Capture the cell that displays the provided text and extract its (x, y) central coordinate. 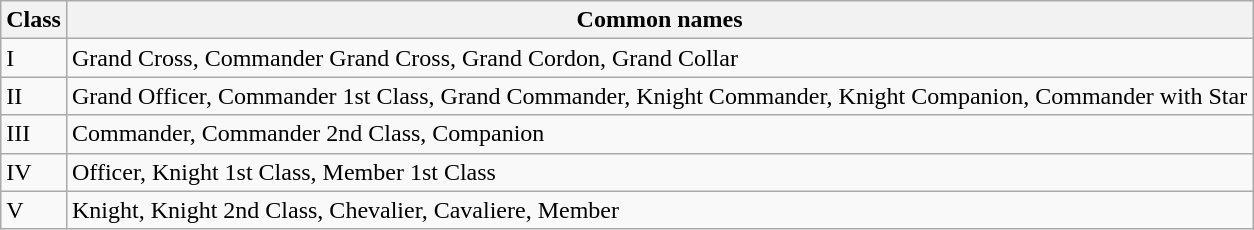
V (34, 210)
Common names (659, 20)
IV (34, 172)
Class (34, 20)
Officer, Knight 1st Class, Member 1st Class (659, 172)
I (34, 58)
Commander, Commander 2nd Class, Companion (659, 134)
Grand Cross, Commander Grand Cross, Grand Cordon, Grand Collar (659, 58)
II (34, 96)
III (34, 134)
Grand Officer, Commander 1st Class, Grand Commander, Knight Commander, Knight Companion, Commander with Star (659, 96)
Knight, Knight 2nd Class, Chevalier, Cavaliere, Member (659, 210)
